Detect which cell encompasses the target text, then output its (x, y) center coordinate. 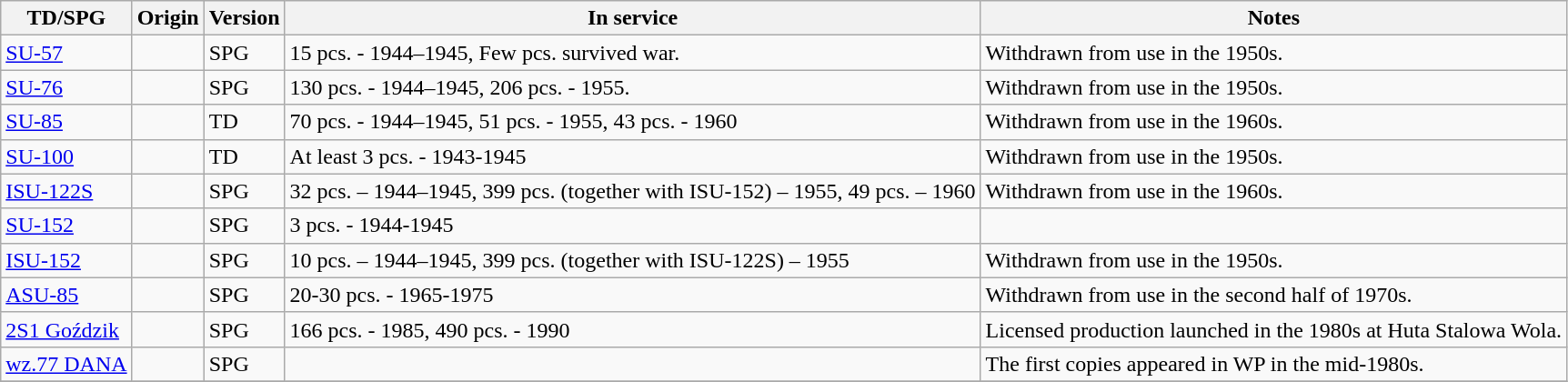
Origin (167, 18)
Licensed production launched in the 1980s at Huta Stalowa Wola. (1273, 329)
130 pcs. - 1944–1945, 206 pcs. - 1955. (633, 87)
70 pcs. - 1944–1945, 51 pcs. - 1955, 43 pcs. - 1960 (633, 122)
ASU-85 (66, 295)
SU-100 (66, 156)
166 pcs. - 1985, 490 pcs. - 1990 (633, 329)
ISU-152 (66, 260)
ISU-122S (66, 191)
In service (633, 18)
SU-85 (66, 122)
10 pcs. – 1944–1945, 399 pcs. (together with ISU-122S) – 1955 (633, 260)
At least 3 pcs. - 1943-1945 (633, 156)
Withdrawn from use in the second half of 1970s. (1273, 295)
3 pcs. - 1944-1945 (633, 226)
2S1 Goździk (66, 329)
TD/SPG (66, 18)
wz.77 DANA (66, 364)
20-30 pcs. - 1965-1975 (633, 295)
SU-152 (66, 226)
SU-57 (66, 53)
Version (244, 18)
15 pcs. - 1944–1945, Few pcs. survived war. (633, 53)
SU-76 (66, 87)
32 pcs. – 1944–1945, 399 pcs. (together with ISU-152) – 1955, 49 pcs. – 1960 (633, 191)
The first copies appeared in WP in the mid-1980s. (1273, 364)
Notes (1273, 18)
